Return [x, y] of the center of cell containing provided text 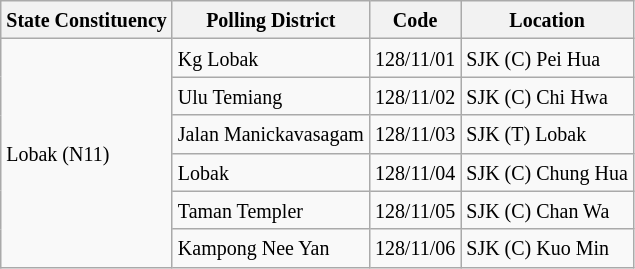
State Constituency [87, 20]
SJK (C) Chan Wa [548, 210]
128/11/01 [414, 58]
SJK (C) Kuo Min [548, 248]
SJK (C) Chi Hwa [548, 96]
Taman Templer [270, 210]
128/11/02 [414, 96]
Jalan Manickavasagam [270, 134]
Polling District [270, 20]
Lobak [270, 172]
SJK (T) Lobak [548, 134]
Code [414, 20]
128/11/04 [414, 172]
SJK (C) Pei Hua [548, 58]
Ulu Temiang [270, 96]
128/11/03 [414, 134]
SJK (C) Chung Hua [548, 172]
Lobak (N11) [87, 153]
128/11/06 [414, 248]
Kg Lobak [270, 58]
128/11/05 [414, 210]
Kampong Nee Yan [270, 248]
Location [548, 20]
